Extract the (x, y) coordinate from the center of the cell holding the provided text.  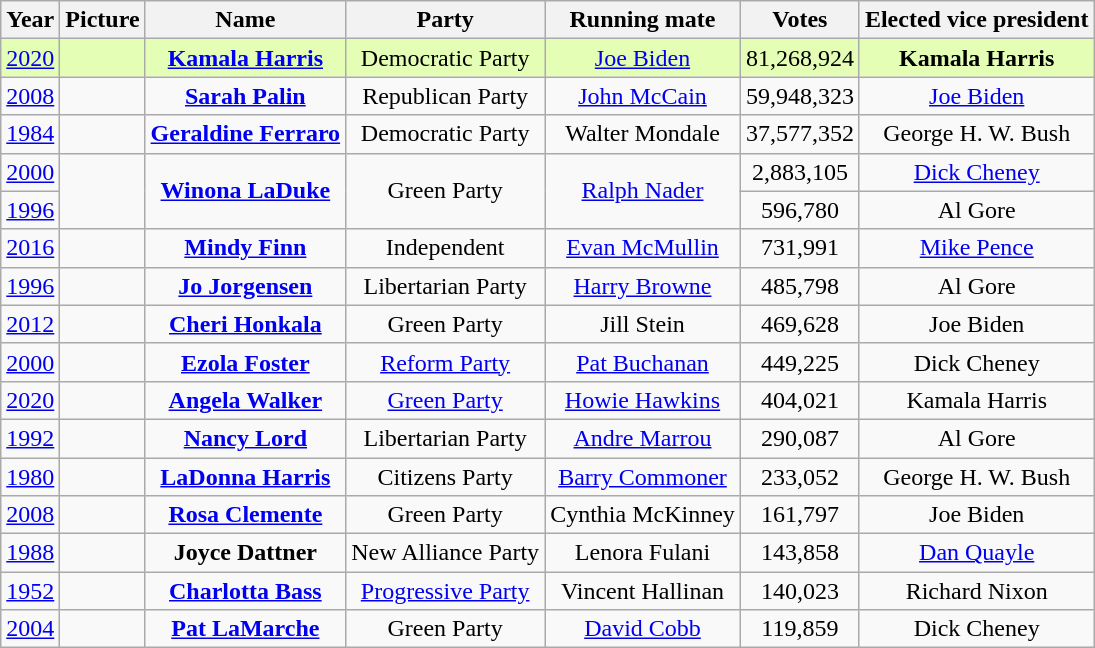
Winona LaDuke (246, 191)
596,780 (800, 210)
Richard Nixon (976, 591)
Jill Stein (643, 324)
119,859 (800, 629)
John McCain (643, 96)
Picture (102, 20)
Howie Hawkins (643, 400)
2016 (30, 248)
Votes (800, 20)
Mindy Finn (246, 248)
449,225 (800, 362)
Dan Quayle (976, 553)
Ralph Nader (643, 191)
143,858 (800, 553)
Andre Marrou (643, 438)
Name (246, 20)
Cheri Honkala (246, 324)
Republican Party (446, 96)
Harry Browne (643, 286)
404,021 (800, 400)
Mike Pence (976, 248)
Pat LaMarche (246, 629)
140,023 (800, 591)
1984 (30, 134)
Elected vice president (976, 20)
Vincent Hallinan (643, 591)
Joyce Dattner (246, 553)
Reform Party (446, 362)
Lenora Fulani (643, 553)
485,798 (800, 286)
Evan McMullin (643, 248)
161,797 (800, 515)
New Alliance Party (446, 553)
1988 (30, 553)
LaDonna Harris (246, 477)
1980 (30, 477)
731,991 (800, 248)
Citizens Party (446, 477)
Party (446, 20)
37,577,352 (800, 134)
Jo Jorgensen (246, 286)
1992 (30, 438)
469,628 (800, 324)
Pat Buchanan (643, 362)
Charlotta Bass (246, 591)
Barry Commoner (643, 477)
Nancy Lord (246, 438)
Independent (446, 248)
59,948,323 (800, 96)
2004 (30, 629)
290,087 (800, 438)
2,883,105 (800, 172)
Ezola Foster (246, 362)
Angela Walker (246, 400)
81,268,924 (800, 58)
Year (30, 20)
2012 (30, 324)
Running mate (643, 20)
1952 (30, 591)
Progressive Party (446, 591)
Geraldine Ferraro (246, 134)
David Cobb (643, 629)
Cynthia McKinney (643, 515)
Rosa Clemente (246, 515)
Sarah Palin (246, 96)
Walter Mondale (643, 134)
233,052 (800, 477)
